Output the (X, Y) coordinate of the center of the cell containing the given text.  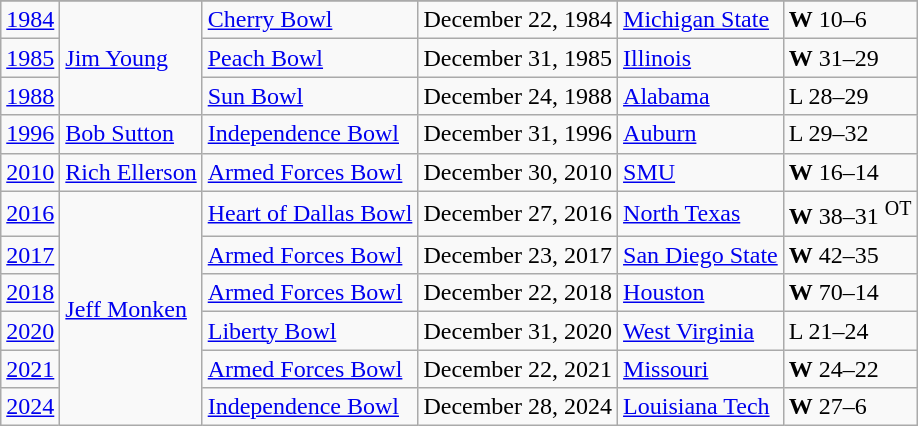
December 28, 2024 (518, 407)
2021 (30, 369)
1996 (30, 134)
W 42–35 (850, 255)
Peach Bowl (310, 58)
2018 (30, 293)
Sun Bowl (310, 96)
L 21–24 (850, 331)
December 31, 2020 (518, 331)
December 31, 1996 (518, 134)
Heart of Dallas Bowl (310, 214)
December 22, 2021 (518, 369)
North Texas (701, 214)
1985 (30, 58)
Bob Sutton (131, 134)
West Virginia (701, 331)
Jeff Monken (131, 308)
2016 (30, 214)
L 28–29 (850, 96)
Michigan State (701, 20)
Houston (701, 293)
2024 (30, 407)
Rich Ellerson (131, 172)
December 27, 2016 (518, 214)
W 27–6 (850, 407)
W 16–14 (850, 172)
2017 (30, 255)
December 24, 1988 (518, 96)
Illinois (701, 58)
Missouri (701, 369)
Jim Young (131, 58)
L 29–32 (850, 134)
W 38–31 OT (850, 214)
Cherry Bowl (310, 20)
Alabama (701, 96)
W 24–22 (850, 369)
December 23, 2017 (518, 255)
SMU (701, 172)
December 31, 1985 (518, 58)
Louisiana Tech (701, 407)
2010 (30, 172)
Liberty Bowl (310, 331)
1988 (30, 96)
December 22, 1984 (518, 20)
W 70–14 (850, 293)
W 10–6 (850, 20)
W 31–29 (850, 58)
2020 (30, 331)
San Diego State (701, 255)
1984 (30, 20)
December 22, 2018 (518, 293)
December 30, 2010 (518, 172)
Auburn (701, 134)
